Locate the cell with the specified text and output its [x, y] center coordinate. 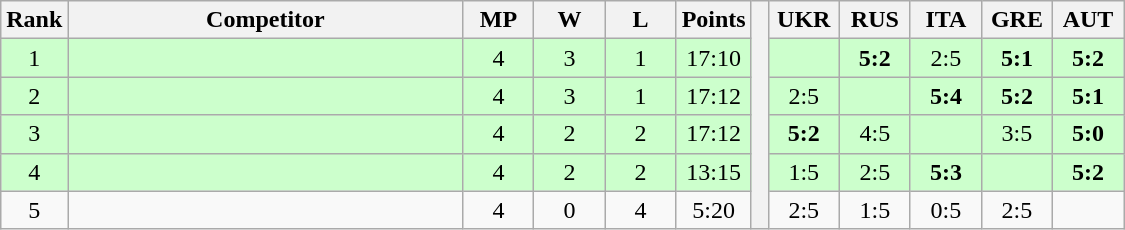
17:10 [714, 58]
L [640, 20]
0 [570, 210]
ITA [946, 20]
W [570, 20]
5:3 [946, 172]
Rank [34, 20]
MP [498, 20]
UKR [804, 20]
13:15 [714, 172]
Competitor [266, 20]
4:5 [874, 134]
RUS [874, 20]
0:5 [946, 210]
3:5 [1016, 134]
5:0 [1088, 134]
5:4 [946, 96]
GRE [1016, 20]
5:20 [714, 210]
Points [714, 20]
AUT [1088, 20]
5 [34, 210]
